Scan for the cell matching the given text and deliver its (X, Y) coordinate at center. 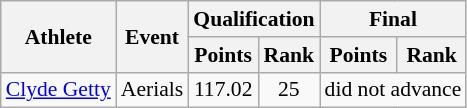
Athlete (58, 36)
Event (152, 36)
did not advance (394, 90)
25 (289, 90)
Qualification (254, 19)
Aerials (152, 90)
117.02 (223, 90)
Clyde Getty (58, 90)
Final (394, 19)
